Locate the cell with the specified text and output its (x, y) center coordinate. 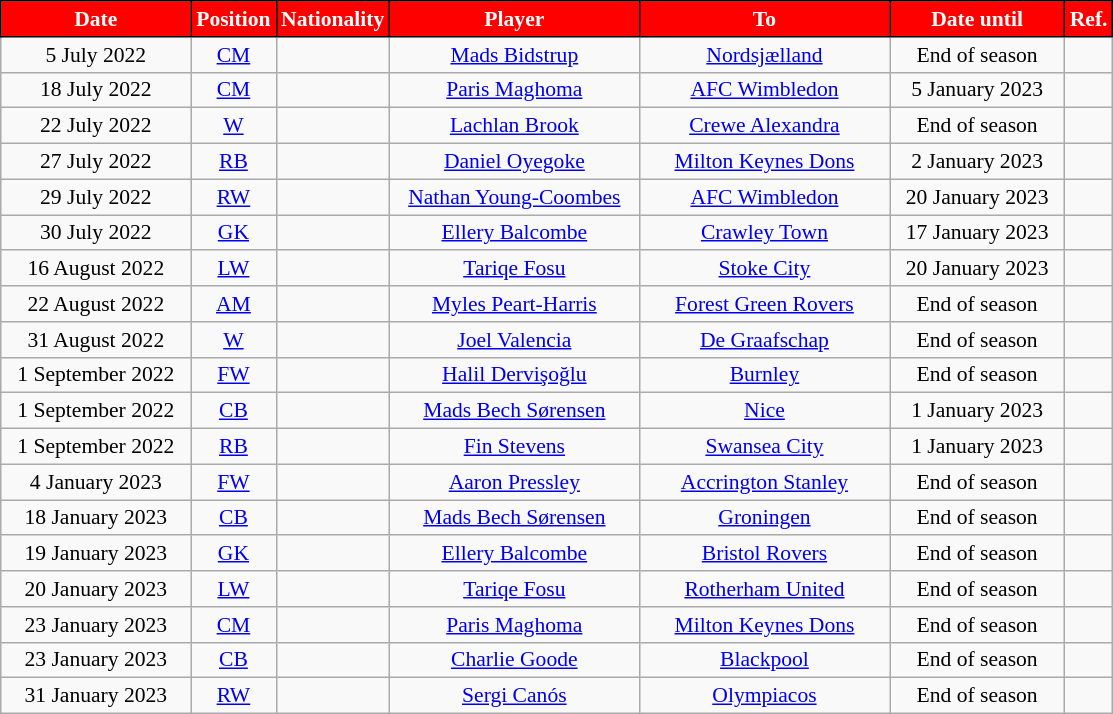
Stoke City (764, 269)
De Graafschap (764, 340)
Aaron Pressley (514, 482)
17 January 2023 (978, 233)
Rotherham United (764, 589)
31 January 2023 (96, 696)
Fin Stevens (514, 447)
27 July 2022 (96, 162)
16 August 2022 (96, 269)
Date until (978, 19)
AM (234, 304)
5 July 2022 (96, 55)
Date (96, 19)
Crawley Town (764, 233)
Nice (764, 411)
Olympiacos (764, 696)
Mads Bidstrup (514, 55)
31 August 2022 (96, 340)
Charlie Goode (514, 660)
Myles Peart-Harris (514, 304)
2 January 2023 (978, 162)
Nathan Young-Coombes (514, 197)
Nordsjælland (764, 55)
5 January 2023 (978, 90)
Joel Valencia (514, 340)
Crewe Alexandra (764, 126)
Forest Green Rovers (764, 304)
19 January 2023 (96, 554)
Sergi Canós (514, 696)
Bristol Rovers (764, 554)
Accrington Stanley (764, 482)
Player (514, 19)
To (764, 19)
Burnley (764, 375)
Lachlan Brook (514, 126)
30 July 2022 (96, 233)
29 July 2022 (96, 197)
18 July 2022 (96, 90)
Daniel Oyegoke (514, 162)
Blackpool (764, 660)
Swansea City (764, 447)
22 August 2022 (96, 304)
Ref. (1089, 19)
Position (234, 19)
Halil Dervişoğlu (514, 375)
Nationality (332, 19)
4 January 2023 (96, 482)
Groningen (764, 518)
18 January 2023 (96, 518)
22 July 2022 (96, 126)
